Extract the (X, Y) coordinate from the center of the cell holding the provided text.  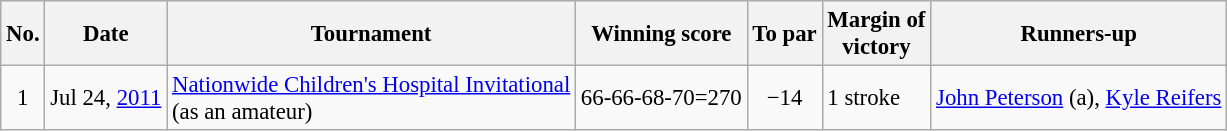
Jul 24, 2011 (106, 98)
John Peterson (a), Kyle Reifers (1079, 98)
1 (23, 98)
1 stroke (876, 98)
Margin ofvictory (876, 34)
Runners-up (1079, 34)
To par (784, 34)
66-66-68-70=270 (662, 98)
Date (106, 34)
Nationwide Children's Hospital Invitational(as an amateur) (372, 98)
−14 (784, 98)
Tournament (372, 34)
Winning score (662, 34)
No. (23, 34)
